Scan for the cell matching the given text and deliver its (x, y) coordinate at center. 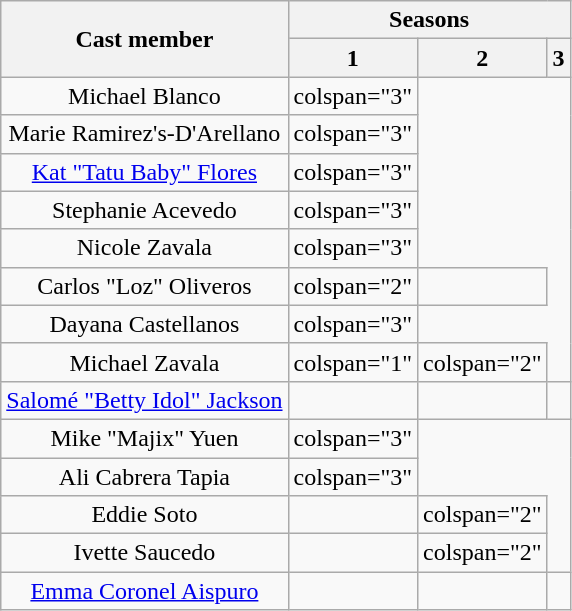
Michael Zavala (144, 362)
Michael Blanco (144, 96)
2 (483, 58)
1 (353, 58)
Cast member (144, 39)
Ivette Saucedo (144, 553)
3 (558, 58)
Carlos "Loz" Oliveros (144, 286)
Seasons (429, 20)
Kat "Tatu Baby" Flores (144, 172)
Dayana Castellanos (144, 324)
Emma Coronel Aispuro (144, 591)
Stephanie Acevedo (144, 210)
Eddie Soto (144, 515)
Salomé "Betty Idol" Jackson (144, 400)
Marie Ramirez's-D'Arellano (144, 134)
colspan="1" (353, 362)
Nicole Zavala (144, 248)
Ali Cabrera Tapia (144, 477)
Mike "Majix" Yuen (144, 438)
